Search for the cell housing the specified text and yield its (x, y) center coordinate. 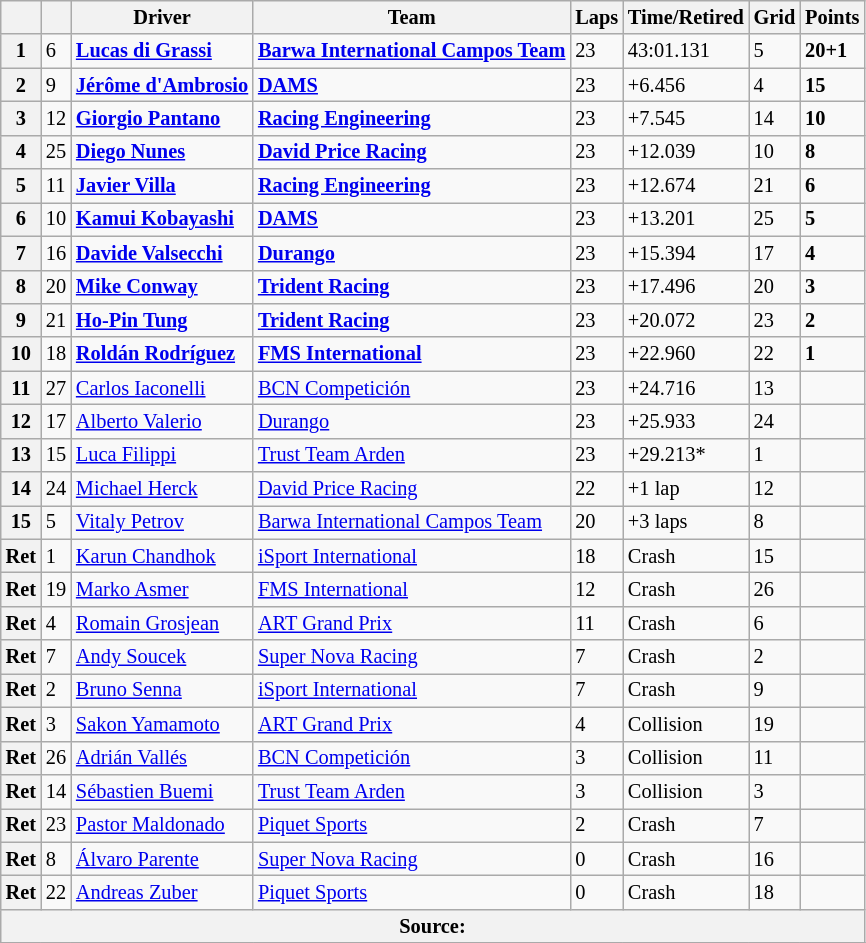
Ho-Pin Tung (162, 320)
Sébastien Buemi (162, 791)
Davide Valsecchi (162, 253)
Time/Retired (686, 17)
43:01.131 (686, 51)
+13.201 (686, 219)
Michael Herck (162, 489)
+6.456 (686, 85)
Jérôme d'Ambrosio (162, 85)
Bruno Senna (162, 690)
+3 laps (686, 522)
+12.674 (686, 186)
+22.960 (686, 354)
Pastor Maldonado (162, 825)
Source: (433, 926)
Points (832, 17)
Team (412, 17)
+25.933 (686, 421)
Marko Asmer (162, 589)
Sakon Yamamoto (162, 724)
20+1 (832, 51)
27 (56, 388)
Andreas Zuber (162, 892)
Adrián Vallés (162, 758)
Grid (775, 17)
Kamui Kobayashi (162, 219)
Vitaly Petrov (162, 522)
Carlos Iaconelli (162, 388)
Driver (162, 17)
Laps (596, 17)
Lucas di Grassi (162, 51)
Giorgio Pantano (162, 118)
Mike Conway (162, 287)
Diego Nunes (162, 152)
+17.496 (686, 287)
Karun Chandhok (162, 556)
Álvaro Parente (162, 859)
+15.394 (686, 253)
+20.072 (686, 320)
Alberto Valerio (162, 421)
+1 lap (686, 489)
Roldán Rodríguez (162, 354)
Javier Villa (162, 186)
+7.545 (686, 118)
+12.039 (686, 152)
+29.213* (686, 455)
Andy Soucek (162, 657)
Romain Grosjean (162, 623)
Luca Filippi (162, 455)
+24.716 (686, 388)
